Capture the cell that displays the provided text and extract its (x, y) central coordinate. 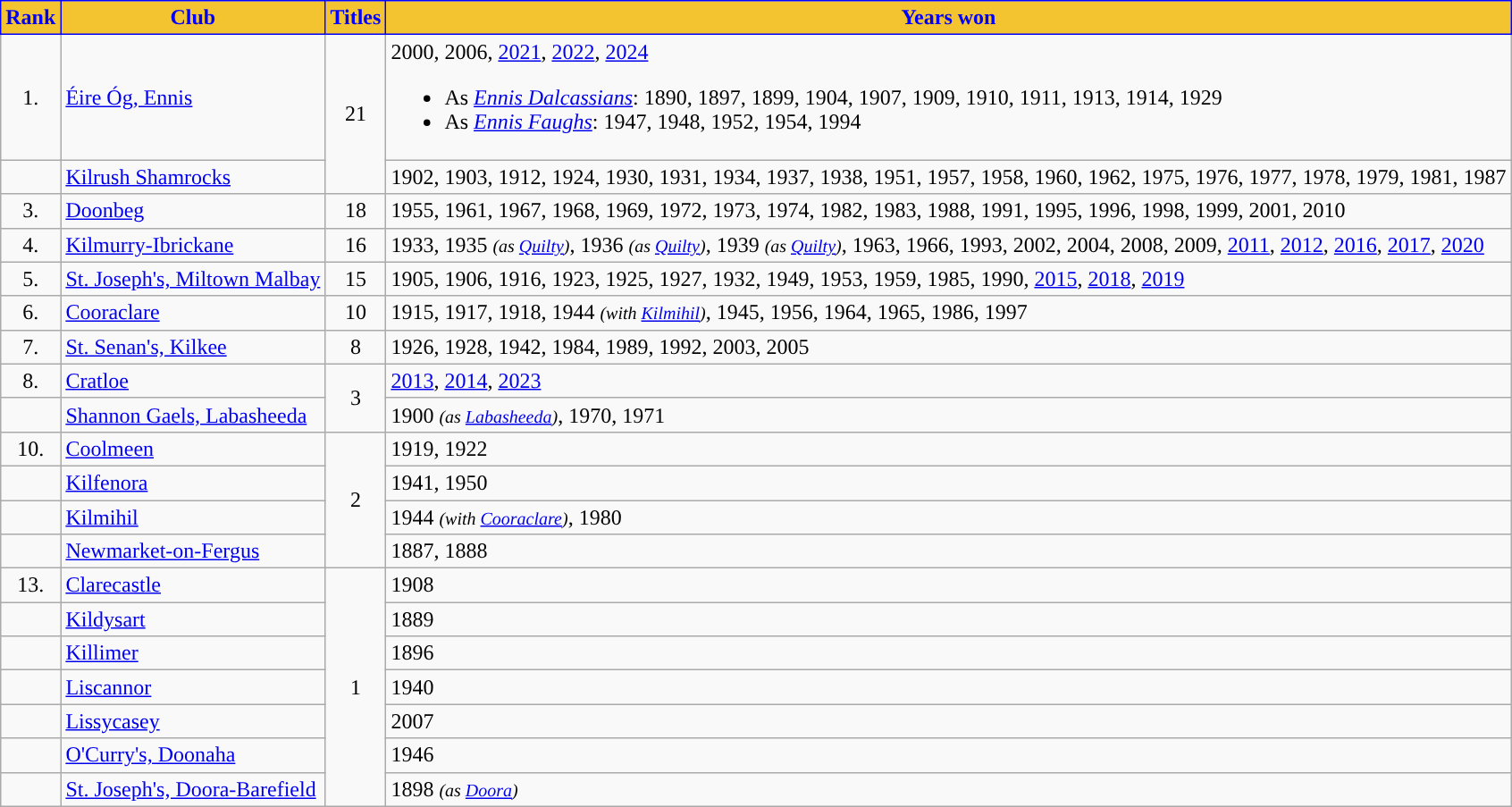
1898 (as Doora) (949, 789)
Kilfenora (193, 483)
3. (30, 211)
1933, 1935 (as Quilty), 1936 (as Quilty), 1939 (as Quilty), 1963, 1966, 1993, 2002, 2004, 2008, 2009, 2011, 2012, 2016, 2017, 2020 (949, 245)
2007 (949, 721)
1889 (949, 619)
1902, 1903, 1912, 1924, 1930, 1931, 1934, 1937, 1938, 1951, 1957, 1958, 1960, 1962, 1975, 1976, 1977, 1978, 1979, 1981, 1987 (949, 177)
10 (356, 313)
St. Senan's, Kilkee (193, 347)
1887, 1888 (949, 551)
13. (30, 585)
1 (356, 687)
1944 (with Cooraclare), 1980 (949, 517)
1900 (as Labasheeda), 1970, 1971 (949, 415)
Lissycasey (193, 721)
1940 (949, 687)
3 (356, 398)
Kilmihil (193, 517)
1908 (949, 585)
1896 (949, 653)
Clarecastle (193, 585)
15 (356, 279)
Rank (30, 18)
Kildysart (193, 619)
2 (356, 500)
4. (30, 245)
1941, 1950 (949, 483)
2013, 2014, 2023 (949, 381)
7. (30, 347)
1915, 1917, 1918, 1944 (with Kilmihil), 1945, 1956, 1964, 1965, 1986, 1997 (949, 313)
Doonbeg (193, 211)
Cooraclare (193, 313)
Shannon Gaels, Labasheeda (193, 415)
St. Joseph's, Miltown Malbay (193, 279)
1926, 1928, 1942, 1984, 1989, 1992, 2003, 2005 (949, 347)
Titles (356, 18)
8 (356, 347)
1919, 1922 (949, 449)
Cratloe (193, 381)
Club (193, 18)
Newmarket-on-Fergus (193, 551)
18 (356, 211)
O'Curry's, Doonaha (193, 755)
Killimer (193, 653)
Éire Óg, Ennis (193, 97)
21 (356, 114)
16 (356, 245)
Kilrush Shamrocks (193, 177)
6. (30, 313)
8. (30, 381)
1955, 1961, 1967, 1968, 1969, 1972, 1973, 1974, 1982, 1983, 1988, 1991, 1995, 1996, 1998, 1999, 2001, 2010 (949, 211)
1. (30, 97)
1905, 1906, 1916, 1923, 1925, 1927, 1932, 1949, 1953, 1959, 1985, 1990, 2015, 2018, 2019 (949, 279)
5. (30, 279)
Liscannor (193, 687)
Kilmurry-Ibrickane (193, 245)
10. (30, 449)
1946 (949, 755)
St. Joseph's, Doora-Barefield (193, 789)
Coolmeen (193, 449)
Years won (949, 18)
